Extract the [x, y] coordinate from the center of the cell holding the provided text.  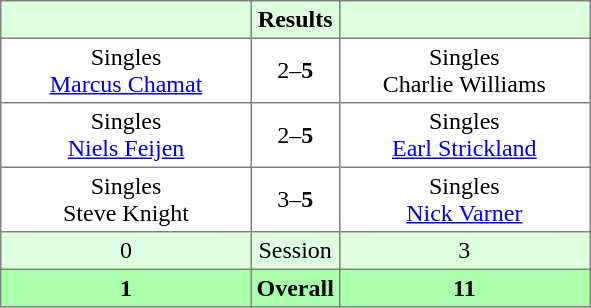
SinglesSteve Knight [126, 199]
11 [464, 288]
Overall [295, 288]
SinglesNick Varner [464, 199]
Results [295, 20]
Session [295, 251]
3–5 [295, 199]
SinglesNiels Feijen [126, 135]
3 [464, 251]
1 [126, 288]
SinglesCharlie Williams [464, 70]
SinglesEarl Strickland [464, 135]
SinglesMarcus Chamat [126, 70]
0 [126, 251]
